Pinpoint the cell where the given text exists, returning its (X, Y) midpoint coordinate. 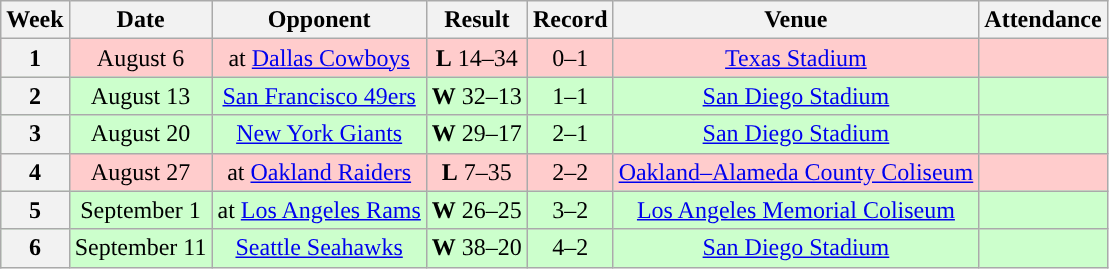
W 26–25 (476, 210)
W 29–17 (476, 134)
New York Giants (319, 134)
August 27 (140, 172)
1 (35, 58)
August 6 (140, 58)
2–1 (570, 134)
Seattle Seahawks (319, 248)
Oakland–Alameda County Coliseum (796, 172)
at Dallas Cowboys (319, 58)
1–1 (570, 96)
Attendance (1043, 20)
2–2 (570, 172)
Result (476, 20)
at Los Angeles Rams (319, 210)
W 38–20 (476, 248)
3–2 (570, 210)
August 20 (140, 134)
September 11 (140, 248)
5 (35, 210)
L 7–35 (476, 172)
4 (35, 172)
San Francisco 49ers (319, 96)
3 (35, 134)
Texas Stadium (796, 58)
Los Angeles Memorial Coliseum (796, 210)
September 1 (140, 210)
L 14–34 (476, 58)
Date (140, 20)
Opponent (319, 20)
4–2 (570, 248)
2 (35, 96)
0–1 (570, 58)
Record (570, 20)
W 32–13 (476, 96)
Venue (796, 20)
August 13 (140, 96)
Week (35, 20)
at Oakland Raiders (319, 172)
6 (35, 248)
